Scan for the cell matching the given text and deliver its [X, Y] coordinate at center. 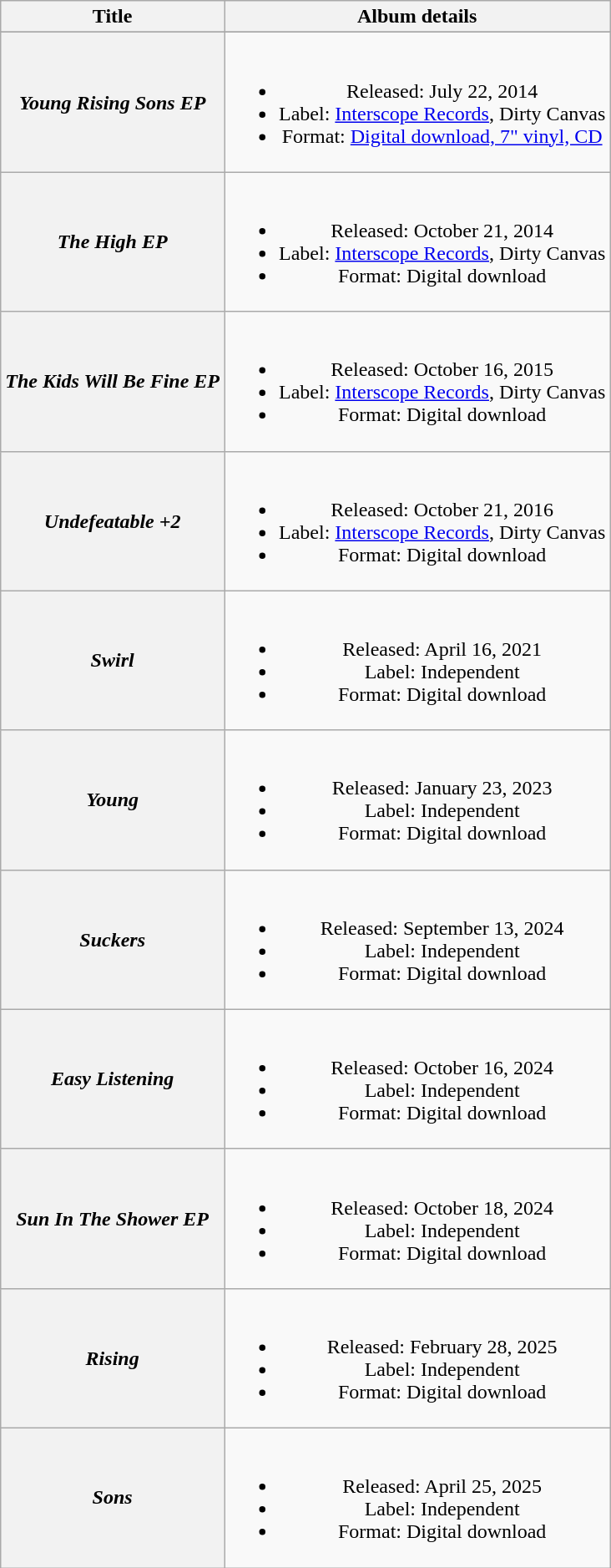
The Kids Will Be Fine EP [113, 381]
Released: April 25, 2025Label: IndependentFormat: Digital download [417, 1497]
Young Rising Sons EP [113, 102]
Released: September 13, 2024Label: IndependentFormat: Digital download [417, 939]
Released: July 22, 2014Label: Interscope Records, Dirty CanvasFormat: Digital download, 7" vinyl, CD [417, 102]
Rising [113, 1358]
Released: October 18, 2024Label: IndependentFormat: Digital download [417, 1218]
Released: October 21, 2016Label: Interscope Records, Dirty CanvasFormat: Digital download [417, 521]
Young [113, 800]
Suckers [113, 939]
Title [113, 17]
Released: October 16, 2015Label: Interscope Records, Dirty CanvasFormat: Digital download [417, 381]
Released: February 28, 2025Label: IndependentFormat: Digital download [417, 1358]
Sun In The Shower EP [113, 1218]
Released: January 23, 2023Label: IndependentFormat: Digital download [417, 800]
Sons [113, 1497]
Swirl [113, 660]
Undefeatable +2 [113, 521]
Album details [417, 17]
The High EP [113, 242]
Released: April 16, 2021Label: IndependentFormat: Digital download [417, 660]
Released: October 21, 2014Label: Interscope Records, Dirty CanvasFormat: Digital download [417, 242]
Easy Listening [113, 1079]
Released: October 16, 2024Label: IndependentFormat: Digital download [417, 1079]
